Locate the cell with the specified text and output its (x, y) center coordinate. 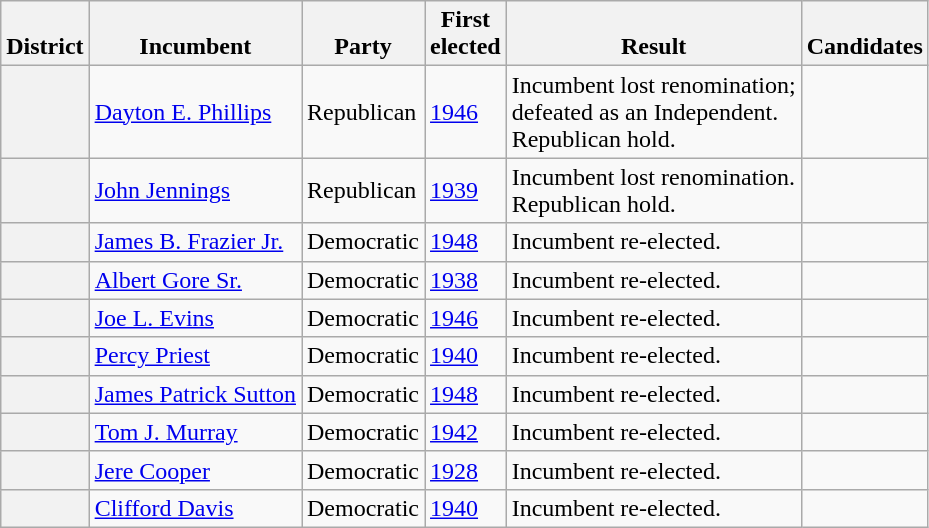
Result (654, 34)
Albert Gore Sr. (195, 280)
James B. Frazier Jr. (195, 242)
1942 (465, 432)
James Patrick Sutton (195, 394)
1938 (465, 280)
Joe L. Evins (195, 318)
Clifford Davis (195, 508)
John Jennings (195, 190)
Percy Priest (195, 356)
Candidates (864, 34)
Incumbent lost renomination.Republican hold. (654, 190)
Incumbent (195, 34)
District (45, 34)
Dayton E. Phillips (195, 112)
Tom J. Murray (195, 432)
Party (364, 34)
Jere Cooper (195, 470)
Firstelected (465, 34)
1928 (465, 470)
Incumbent lost renomination;defeated as an Independent.Republican hold. (654, 112)
1939 (465, 190)
